Return the (X, Y) coordinate for the center point of the cell that contains the specified text.  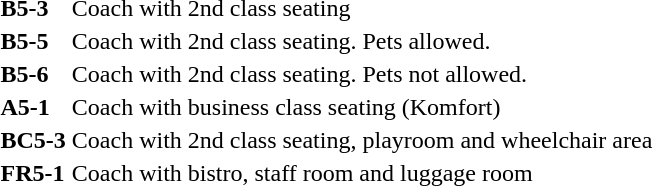
Coach with business class seating (Komfort) (362, 107)
Coach with 2nd class seating, playroom and wheelchair area (362, 140)
Coach with 2nd class seating. Pets allowed. (362, 41)
Coach with 2nd class seating. Pets not allowed. (362, 74)
